Return the [x, y] coordinate for the center point of the cell that contains the specified text.  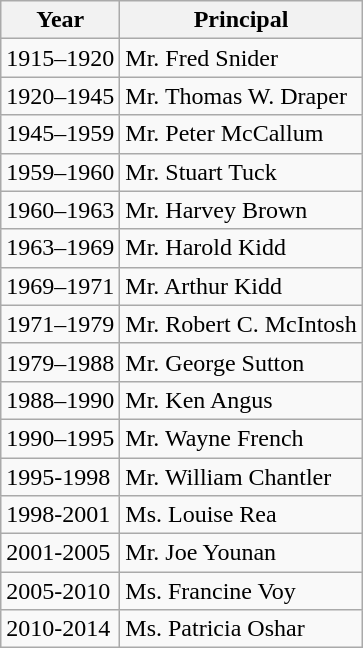
1990–1995 [60, 438]
Year [60, 20]
Mr. Stuart Tuck [241, 172]
Mr. Harold Kidd [241, 248]
Mr. Ken Angus [241, 400]
1995-1998 [60, 477]
1963–1969 [60, 248]
Mr. George Sutton [241, 362]
1969–1971 [60, 286]
1960–1963 [60, 210]
Mr. Robert C. McIntosh [241, 324]
1945–1959 [60, 134]
Mr. Peter McCallum [241, 134]
Mr. Harvey Brown [241, 210]
Mr. Joe Younan [241, 553]
1915–1920 [60, 58]
1971–1979 [60, 324]
Mr. William Chantler [241, 477]
1920–1945 [60, 96]
Ms. Patricia Oshar [241, 629]
Ms. Francine Voy [241, 591]
Ms. Louise Rea [241, 515]
Principal [241, 20]
1979–1988 [60, 362]
2001-2005 [60, 553]
2010-2014 [60, 629]
1998-2001 [60, 515]
Mr. Wayne French [241, 438]
Mr. Thomas W. Draper [241, 96]
1959–1960 [60, 172]
2005-2010 [60, 591]
1988–1990 [60, 400]
Mr. Fred Snider [241, 58]
Mr. Arthur Kidd [241, 286]
